Pinpoint the cell where the given text exists, returning its (X, Y) midpoint coordinate. 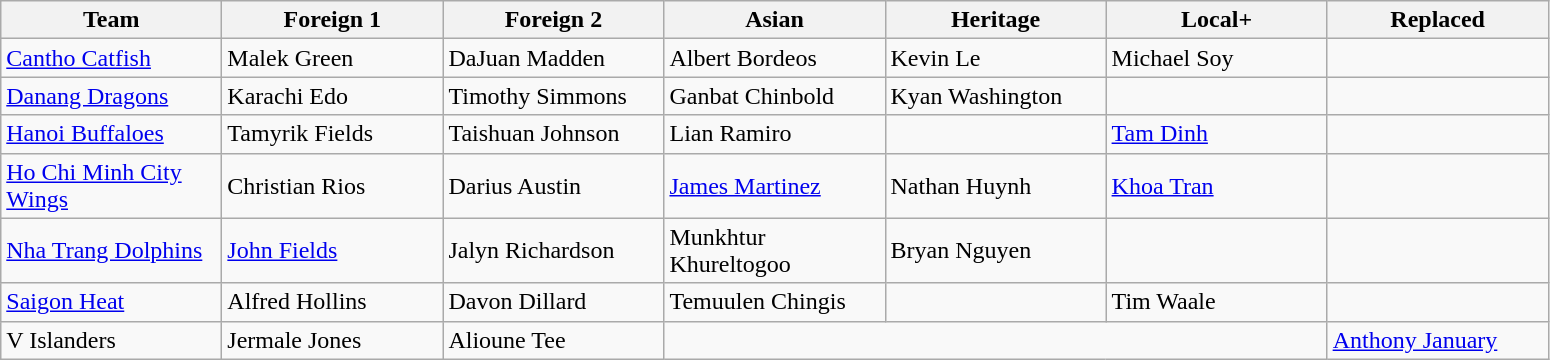
Bryan Nguyen (996, 250)
Asian (774, 20)
John Fields (332, 250)
James Martinez (774, 186)
Michael Soy (1216, 58)
Nathan Huynh (996, 186)
V Islanders (112, 340)
Munkhtur Khureltogoo (774, 250)
Christian Rios (332, 186)
Darius Austin (554, 186)
Ganbat Chinbold (774, 96)
Jermale Jones (332, 340)
Malek Green (332, 58)
Ho Chi Minh City Wings (112, 186)
Tamyrik Fields (332, 134)
Temuulen Chingis (774, 302)
Davon Dillard (554, 302)
Jalyn Richardson (554, 250)
Alioune Tee (554, 340)
Tam Dinh (1216, 134)
Taishuan Johnson (554, 134)
DaJuan Madden (554, 58)
Foreign 2 (554, 20)
Kyan Washington (996, 96)
Alfred Hollins (332, 302)
Kevin Le (996, 58)
Heritage (996, 20)
Khoa Tran (1216, 186)
Karachi Edo (332, 96)
Timothy Simmons (554, 96)
Team (112, 20)
Albert Bordeos (774, 58)
Foreign 1 (332, 20)
Lian Ramiro (774, 134)
Tim Waale (1216, 302)
Local+ (1216, 20)
Danang Dragons (112, 96)
Anthony January (1438, 340)
Replaced (1438, 20)
Nha Trang Dolphins (112, 250)
Hanoi Buffaloes (112, 134)
Cantho Catfish (112, 58)
Saigon Heat (112, 302)
